Return (X, Y) of the center of cell containing provided text 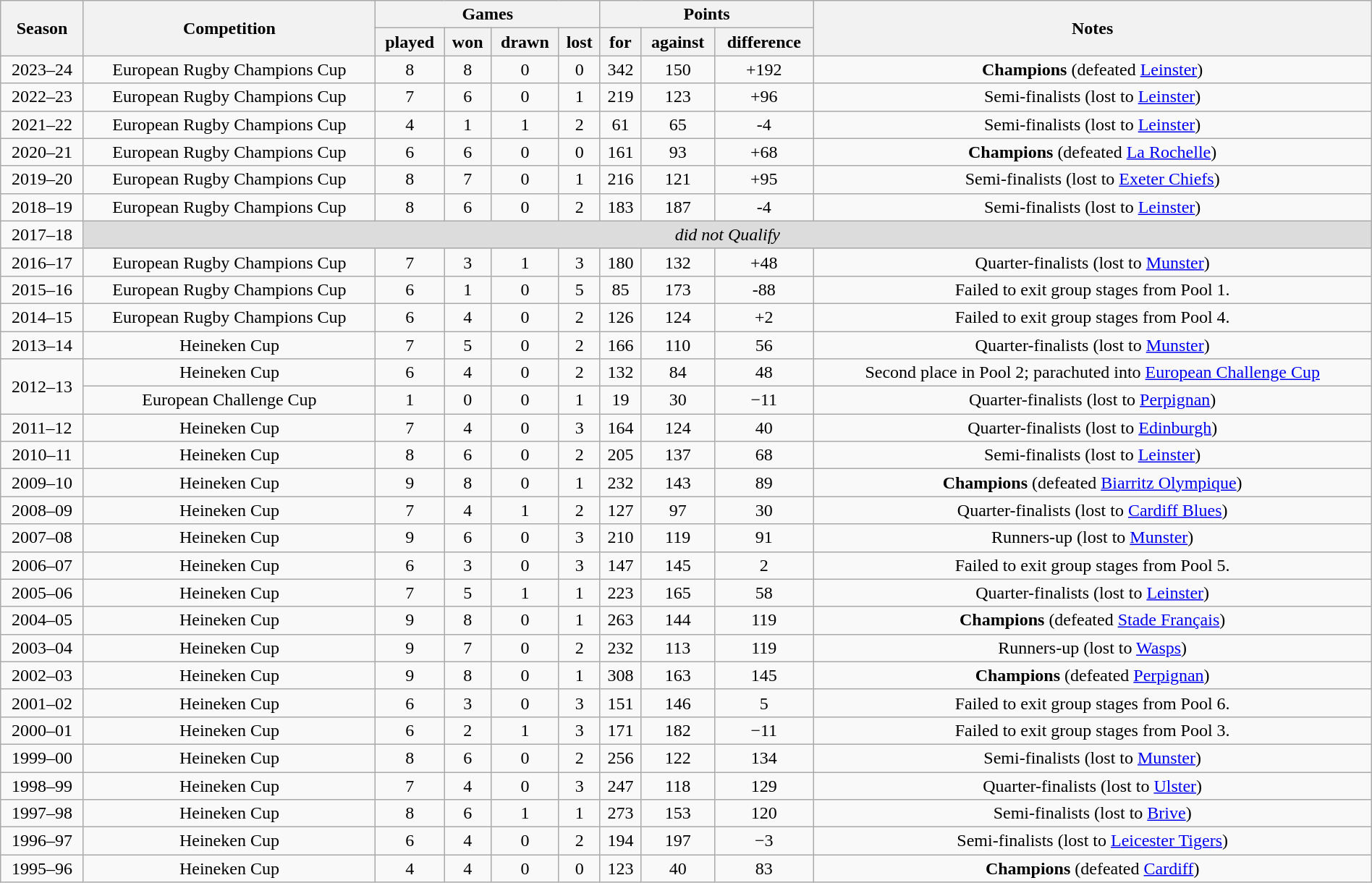
263 (621, 620)
-88 (764, 290)
197 (678, 841)
183 (621, 207)
Semi-finalists (lost to Exeter Chiefs) (1093, 179)
Runners-up (lost to Wasps) (1093, 648)
2018–19 (42, 207)
210 (621, 538)
93 (678, 152)
drawn (525, 42)
2009–10 (42, 483)
2017–18 (42, 235)
1998–99 (42, 785)
150 (678, 69)
2012–13 (42, 386)
118 (678, 785)
2008–09 (42, 510)
2015–16 (42, 290)
1997–98 (42, 814)
2011–12 (42, 428)
2010–11 (42, 455)
56 (764, 345)
Points (706, 14)
2013–14 (42, 345)
Failed to exit group stages from Pool 1. (1093, 290)
58 (764, 593)
61 (621, 124)
166 (621, 345)
Quarter-finalists (lost to Ulster) (1093, 785)
151 (621, 703)
Quarter-finalists (lost to Perpignan) (1093, 400)
Champions (defeated Biarritz Olympique) (1093, 483)
194 (621, 841)
Failed to exit group stages from Pool 6. (1093, 703)
223 (621, 593)
2019–20 (42, 179)
Semi-finalists (lost to Brive) (1093, 814)
Games (488, 14)
+2 (764, 317)
difference (764, 42)
65 (678, 124)
1999–00 (42, 758)
Champions (defeated La Rochelle) (1093, 152)
68 (764, 455)
Second place in Pool 2; parachuted into European Challenge Cup (1093, 373)
161 (621, 152)
171 (621, 730)
against (678, 42)
1995–96 (42, 869)
256 (621, 758)
2022–23 (42, 97)
+48 (764, 262)
205 (621, 455)
113 (678, 648)
Quarter-finalists (lost to Leinster) (1093, 593)
143 (678, 483)
173 (678, 290)
121 (678, 179)
Semi-finalists (lost to Munster) (1093, 758)
91 (764, 538)
122 (678, 758)
127 (621, 510)
Runners-up (lost to Munster) (1093, 538)
2001–02 (42, 703)
Competition (229, 28)
182 (678, 730)
Champions (defeated Leinster) (1093, 69)
2003–04 (42, 648)
won (467, 42)
Champions (defeated Cardiff) (1093, 869)
+192 (764, 69)
+95 (764, 179)
247 (621, 785)
187 (678, 207)
2007–08 (42, 538)
2005–06 (42, 593)
126 (621, 317)
146 (678, 703)
−3 (764, 841)
89 (764, 483)
147 (621, 565)
did not Qualify (727, 235)
2016–17 (42, 262)
played (410, 42)
120 (764, 814)
1996–97 (42, 841)
144 (678, 620)
153 (678, 814)
lost (579, 42)
2000–01 (42, 730)
48 (764, 373)
83 (764, 869)
308 (621, 675)
Champions (defeated Perpignan) (1093, 675)
+68 (764, 152)
2023–24 (42, 69)
Champions (defeated Stade Français) (1093, 620)
19 (621, 400)
2006–07 (42, 565)
2004–05 (42, 620)
2020–21 (42, 152)
216 (621, 179)
85 (621, 290)
342 (621, 69)
Quarter-finalists (lost to Edinburgh) (1093, 428)
Notes (1093, 28)
2021–22 (42, 124)
163 (678, 675)
219 (621, 97)
for (621, 42)
Failed to exit group stages from Pool 3. (1093, 730)
Failed to exit group stages from Pool 4. (1093, 317)
2002–03 (42, 675)
Failed to exit group stages from Pool 5. (1093, 565)
+96 (764, 97)
Quarter-finalists (lost to Cardiff Blues) (1093, 510)
110 (678, 345)
97 (678, 510)
Semi-finalists (lost to Leicester Tigers) (1093, 841)
165 (678, 593)
129 (764, 785)
Season (42, 28)
273 (621, 814)
164 (621, 428)
137 (678, 455)
2014–15 (42, 317)
84 (678, 373)
180 (621, 262)
European Challenge Cup (229, 400)
134 (764, 758)
